Return (X, Y) of the center of cell containing provided text 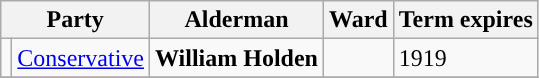
Term expires (466, 20)
1919 (466, 58)
Ward (358, 20)
William Holden (237, 58)
Conservative (81, 58)
Party (76, 20)
Alderman (237, 20)
